Capture the cell that displays the provided text and extract its (x, y) central coordinate. 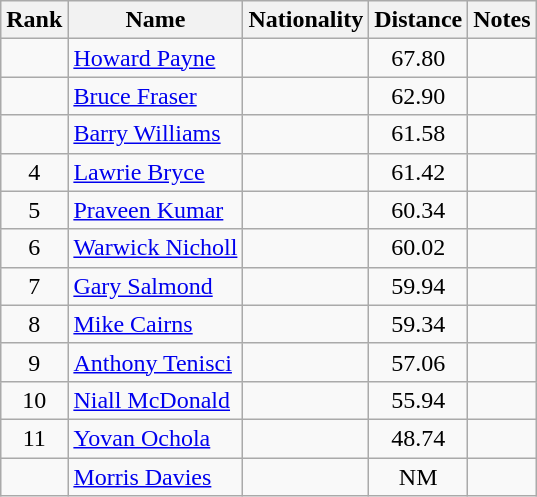
Lawrie Bryce (156, 172)
59.34 (418, 324)
Yovan Ochola (156, 438)
Notes (502, 20)
Anthony Tenisci (156, 362)
7 (34, 286)
6 (34, 248)
Howard Payne (156, 58)
Name (156, 20)
9 (34, 362)
Nationality (306, 20)
4 (34, 172)
62.90 (418, 96)
Gary Salmond (156, 286)
Bruce Fraser (156, 96)
Morris Davies (156, 477)
Mike Cairns (156, 324)
8 (34, 324)
NM (418, 477)
10 (34, 400)
Niall McDonald (156, 400)
61.42 (418, 172)
5 (34, 210)
61.58 (418, 134)
67.80 (418, 58)
Barry Williams (156, 134)
59.94 (418, 286)
55.94 (418, 400)
48.74 (418, 438)
Praveen Kumar (156, 210)
57.06 (418, 362)
Warwick Nicholl (156, 248)
Distance (418, 20)
Rank (34, 20)
11 (34, 438)
60.34 (418, 210)
60.02 (418, 248)
